Scan for the cell matching the given text and deliver its (x, y) coordinate at center. 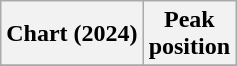
Peakposition (189, 34)
Chart (2024) (72, 34)
